Output the (x, y) coordinate of the center of the cell containing the given text.  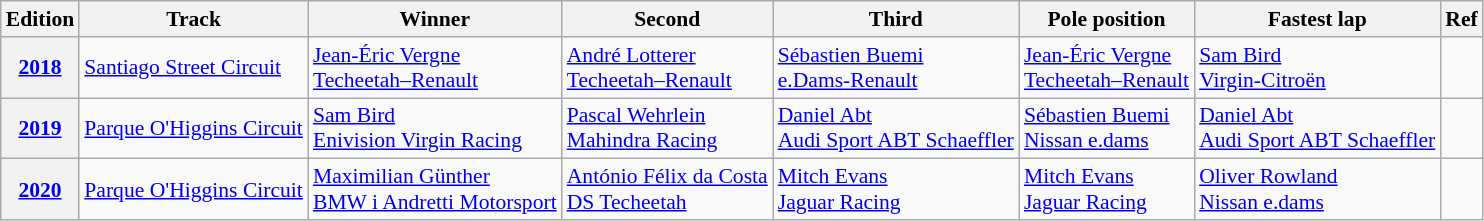
Third (896, 19)
Winner (435, 19)
Pascal WehrleinMahindra Racing (668, 128)
2019 (40, 128)
André LottererTecheetah–Renault (668, 68)
Track (194, 19)
Pole position (1106, 19)
Second (668, 19)
Sam BirdVirgin-Citroën (1317, 68)
2020 (40, 190)
Fastest lap (1317, 19)
Maximilian GüntherBMW i Andretti Motorsport (435, 190)
Sébastien BuemiNissan e.dams (1106, 128)
2018 (40, 68)
Ref (1461, 19)
Sébastien Buemie.Dams-Renault (896, 68)
Oliver RowlandNissan e.dams (1317, 190)
António Félix da CostaDS Techeetah (668, 190)
Edition (40, 19)
Santiago Street Circuit (194, 68)
Sam BirdEnivision Virgin Racing (435, 128)
